Output the (x, y) coordinate of the center of the cell containing the given text.  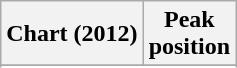
Chart (2012) (72, 34)
Peakposition (189, 34)
